Locate the cell with the specified text and output its [X, Y] center coordinate. 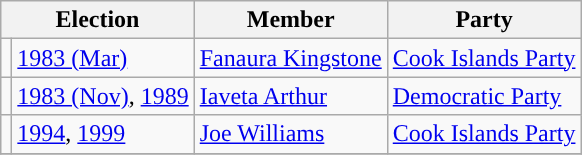
1994, 1999 [103, 134]
Democratic Party [484, 96]
1983 (Nov), 1989 [103, 96]
Member [290, 20]
Election [98, 20]
1983 (Mar) [103, 58]
Joe Williams [290, 134]
Fanaura Kingstone [290, 58]
Party [484, 20]
Iaveta Arthur [290, 96]
